Return [X, Y] of the center of cell containing provided text 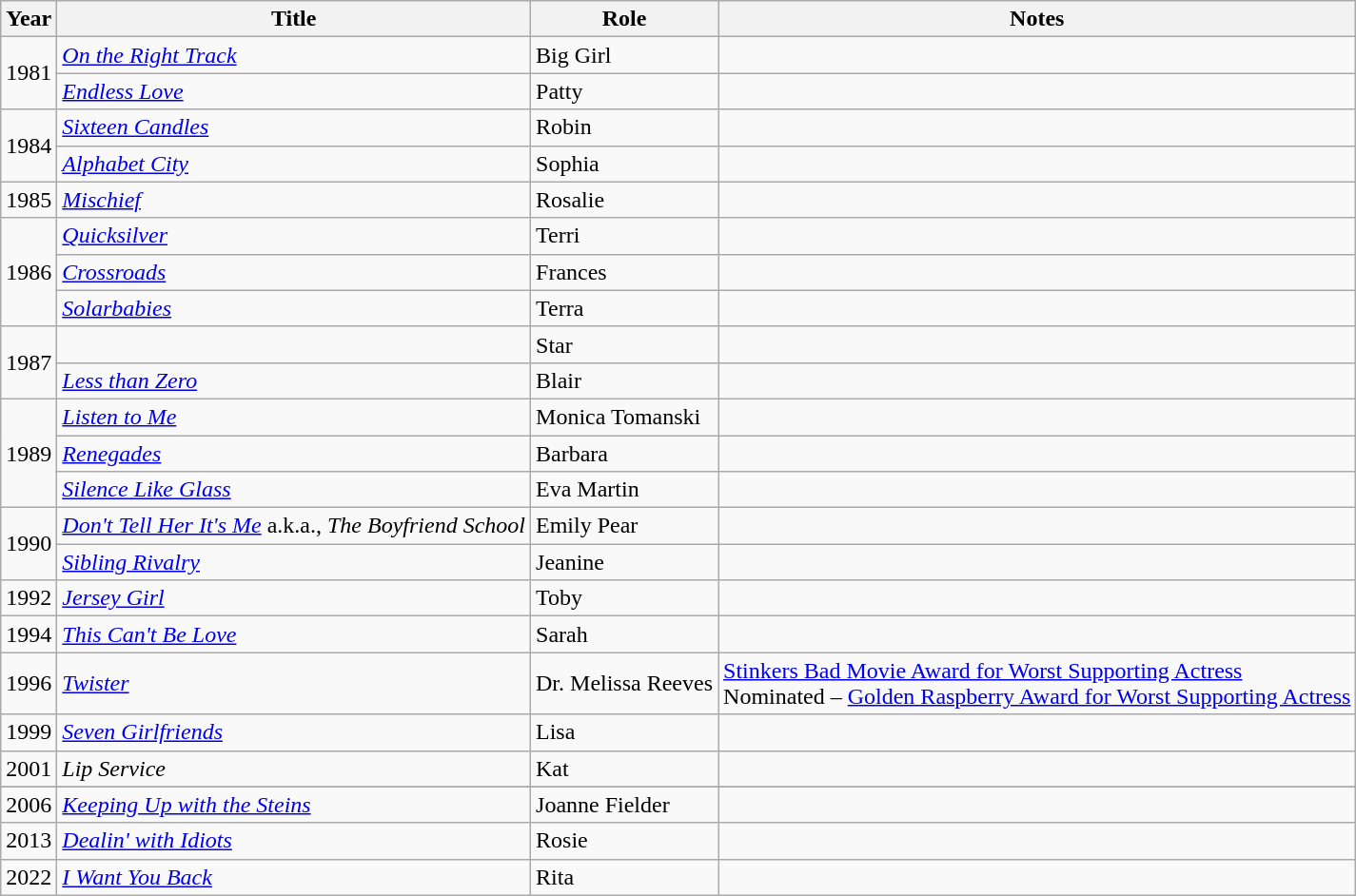
Lisa [624, 732]
Mischief [294, 200]
1986 [29, 272]
1987 [29, 362]
Big Girl [624, 55]
2013 [29, 841]
I Want You Back [294, 877]
1990 [29, 544]
Don't Tell Her It's Me a.k.a., The Boyfriend School [294, 526]
Keeping Up with the Steins [294, 805]
On the Right Track [294, 55]
Quicksilver [294, 236]
Kat [624, 769]
1994 [29, 634]
2006 [29, 805]
Notes [1037, 19]
1992 [29, 598]
Frances [624, 272]
Terra [624, 308]
Rosie [624, 841]
Dealin' with Idiots [294, 841]
Blair [624, 380]
Toby [624, 598]
Lip Service [294, 769]
Star [624, 344]
Joanne Fielder [624, 805]
1984 [29, 146]
Less than Zero [294, 380]
1989 [29, 453]
2022 [29, 877]
Rosalie [624, 200]
1981 [29, 73]
1985 [29, 200]
Barbara [624, 454]
Eva Martin [624, 490]
Alphabet City [294, 164]
Jeanine [624, 562]
Listen to Me [294, 417]
Solarbabies [294, 308]
Title [294, 19]
Sibling Rivalry [294, 562]
Jersey Girl [294, 598]
Sarah [624, 634]
2001 [29, 769]
Seven Girlfriends [294, 732]
Renegades [294, 454]
Terri [624, 236]
Stinkers Bad Movie Award for Worst Supporting ActressNominated – Golden Raspberry Award for Worst Supporting Actress [1037, 683]
This Can't Be Love [294, 634]
Monica Tomanski [624, 417]
Rita [624, 877]
Sophia [624, 164]
Patty [624, 91]
1999 [29, 732]
1996 [29, 683]
Dr. Melissa Reeves [624, 683]
Twister [294, 683]
Year [29, 19]
Endless Love [294, 91]
Silence Like Glass [294, 490]
Role [624, 19]
Sixteen Candles [294, 127]
Crossroads [294, 272]
Robin [624, 127]
Emily Pear [624, 526]
